Detect which cell encompasses the target text, then output its (X, Y) center coordinate. 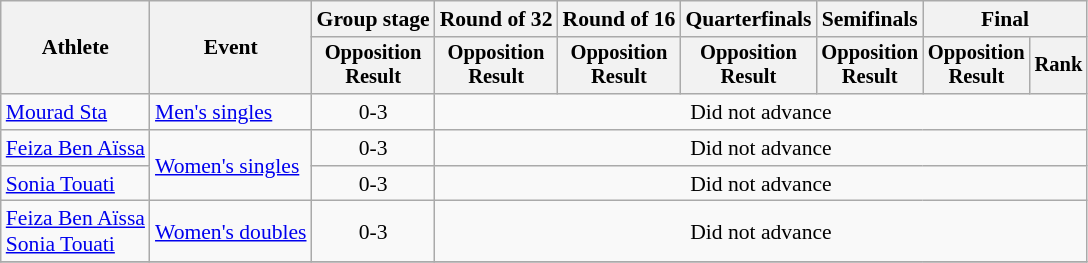
Event (231, 48)
Final (1005, 19)
Mourad Sta (76, 112)
Feiza Ben AïssaSonia Touati (76, 232)
Rank (1059, 66)
Women's doubles (231, 232)
Athlete (76, 48)
Women's singles (231, 166)
Round of 16 (620, 19)
Men's singles (231, 112)
Round of 32 (496, 19)
Semifinals (870, 19)
Quarterfinals (748, 19)
Group stage (374, 19)
Feiza Ben Aïssa (76, 148)
Sonia Touati (76, 184)
